Locate the cell with the specified text and output its (x, y) center coordinate. 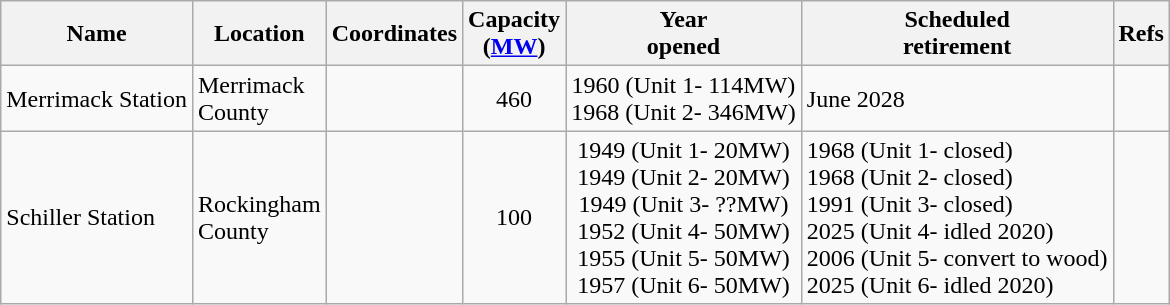
100 (514, 218)
Merrimack Station (97, 98)
460 (514, 98)
Name (97, 34)
1949 (Unit 1- 20MW)1949 (Unit 2- 20MW)1949 (Unit 3- ??MW)1952 (Unit 4- 50MW)1955 (Unit 5- 50MW)1957 (Unit 6- 50MW) (684, 218)
RockinghamCounty (259, 218)
Location (259, 34)
Refs (1141, 34)
Capacity(MW) (514, 34)
Schiller Station (97, 218)
Coordinates (394, 34)
June 2028 (957, 98)
Scheduledretirement (957, 34)
MerrimackCounty (259, 98)
1968 (Unit 1- closed)1968 (Unit 2- closed)1991 (Unit 3- closed)2025 (Unit 4- idled 2020)2006 (Unit 5- convert to wood)2025 (Unit 6- idled 2020) (957, 218)
Yearopened (684, 34)
1960 (Unit 1- 114MW)1968 (Unit 2- 346MW) (684, 98)
